Locate the cell with the specified text and output its (X, Y) center coordinate. 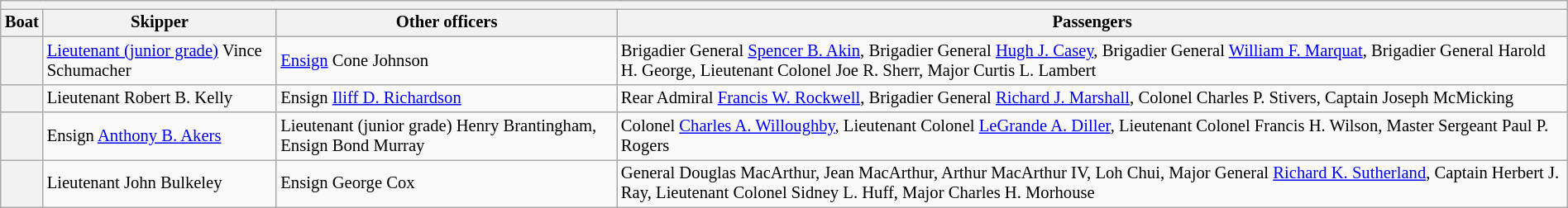
Ensign Iliff D. Richardson (447, 98)
Lieutenant John Bulkeley (160, 183)
Colonel Charles A. Willoughby, Lieutenant Colonel LeGrande A. Diller, Lieutenant Colonel Francis H. Wilson, Master Sergeant Paul P. Rogers (1092, 136)
Other officers (447, 22)
Lieutenant (junior grade) Vince Schumacher (160, 60)
Ensign George Cox (447, 183)
Passengers (1092, 22)
Ensign Anthony B. Akers (160, 136)
Lieutenant (junior grade) Henry Brantingham, Ensign Bond Murray (447, 136)
Boat (22, 22)
Lieutenant Robert B. Kelly (160, 98)
Ensign Cone Johnson (447, 60)
Skipper (160, 22)
Rear Admiral Francis W. Rockwell, Brigadier General Richard J. Marshall, Colonel Charles P. Stivers, Captain Joseph McMicking (1092, 98)
